Scan for the cell matching the given text and deliver its (X, Y) coordinate at center. 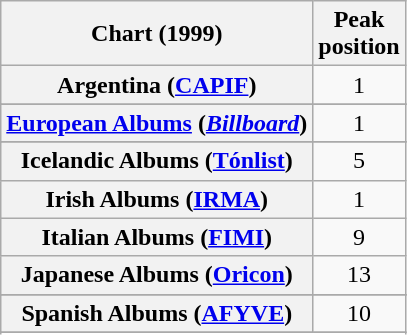
9 (359, 237)
10 (359, 313)
5 (359, 161)
Chart (1999) (157, 34)
Italian Albums (FIMI) (157, 237)
Irish Albums (IRMA) (157, 199)
Argentina (CAPIF) (157, 85)
Peakposition (359, 34)
Icelandic Albums (Tónlist) (157, 161)
European Albums (Billboard) (157, 123)
13 (359, 275)
Spanish Albums (AFYVE) (157, 313)
Japanese Albums (Oricon) (157, 275)
